Search for the cell housing the specified text and yield its (X, Y) center coordinate. 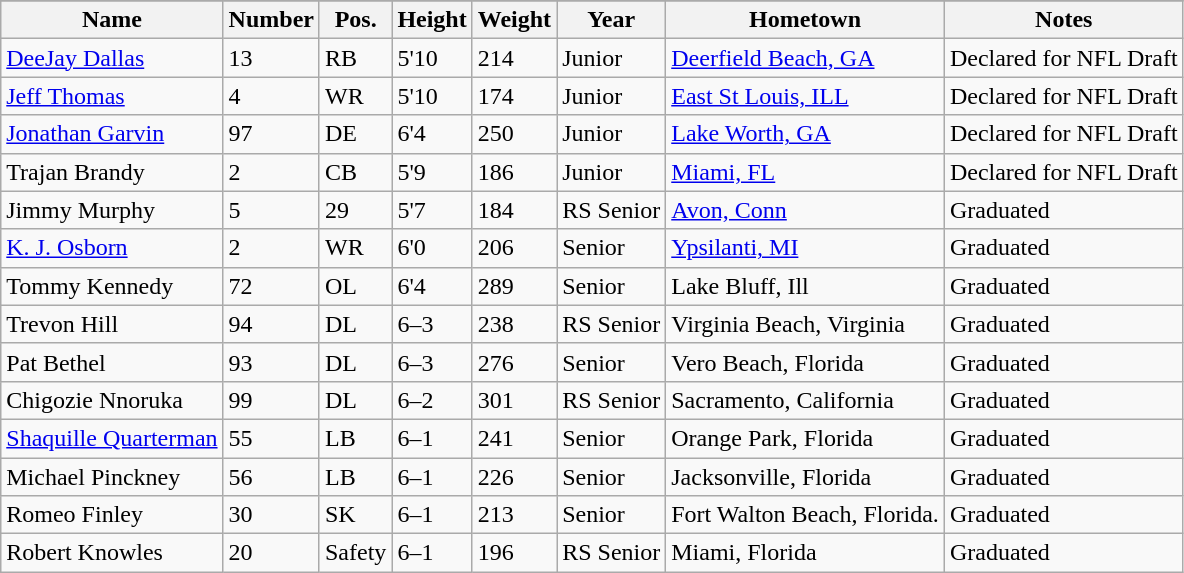
Name (112, 20)
206 (514, 248)
Romeo Finley (112, 515)
4 (271, 96)
Sacramento, California (806, 400)
Orange Park, Florida (806, 438)
213 (514, 515)
Trajan Brandy (112, 172)
RB (355, 58)
301 (514, 400)
Lake Worth, GA (806, 134)
214 (514, 58)
Ypsilanti, MI (806, 248)
97 (271, 134)
Virginia Beach, Virginia (806, 324)
CB (355, 172)
Jeff Thomas (112, 96)
5'7 (432, 210)
Pat Bethel (112, 362)
Chigozie Nnoruka (112, 400)
Jacksonville, Florida (806, 477)
56 (271, 477)
29 (355, 210)
Avon, Conn (806, 210)
30 (271, 515)
250 (514, 134)
Year (612, 20)
Hometown (806, 20)
Jimmy Murphy (112, 210)
Vero Beach, Florida (806, 362)
196 (514, 553)
93 (271, 362)
6–2 (432, 400)
238 (514, 324)
184 (514, 210)
Michael Pinckney (112, 477)
13 (271, 58)
Number (271, 20)
Shaquille Quarterman (112, 438)
Weight (514, 20)
241 (514, 438)
K. J. Osborn (112, 248)
5'9 (432, 172)
94 (271, 324)
6'0 (432, 248)
Tommy Kennedy (112, 286)
Trevon Hill (112, 324)
SK (355, 515)
5 (271, 210)
174 (514, 96)
226 (514, 477)
186 (514, 172)
Safety (355, 553)
Fort Walton Beach, Florida. (806, 515)
DE (355, 134)
OL (355, 286)
East St Louis, ILL (806, 96)
Lake Bluff, Ill (806, 286)
Miami, Florida (806, 553)
55 (271, 438)
Jonathan Garvin (112, 134)
Height (432, 20)
Robert Knowles (112, 553)
Pos. (355, 20)
Miami, FL (806, 172)
72 (271, 286)
276 (514, 362)
289 (514, 286)
Deerfield Beach, GA (806, 58)
DeeJay Dallas (112, 58)
20 (271, 553)
Notes (1064, 20)
99 (271, 400)
